Determine the (x, y) coordinate at the center of the cell enclosing the given text.  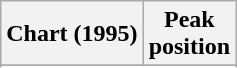
Peakposition (189, 34)
Chart (1995) (72, 34)
